Output the (X, Y) coordinate of the center of the cell containing the given text.  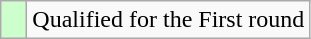
Qualified for the First round (168, 20)
